From the cell containing the given text, extract its center point as (X, Y) coordinate. 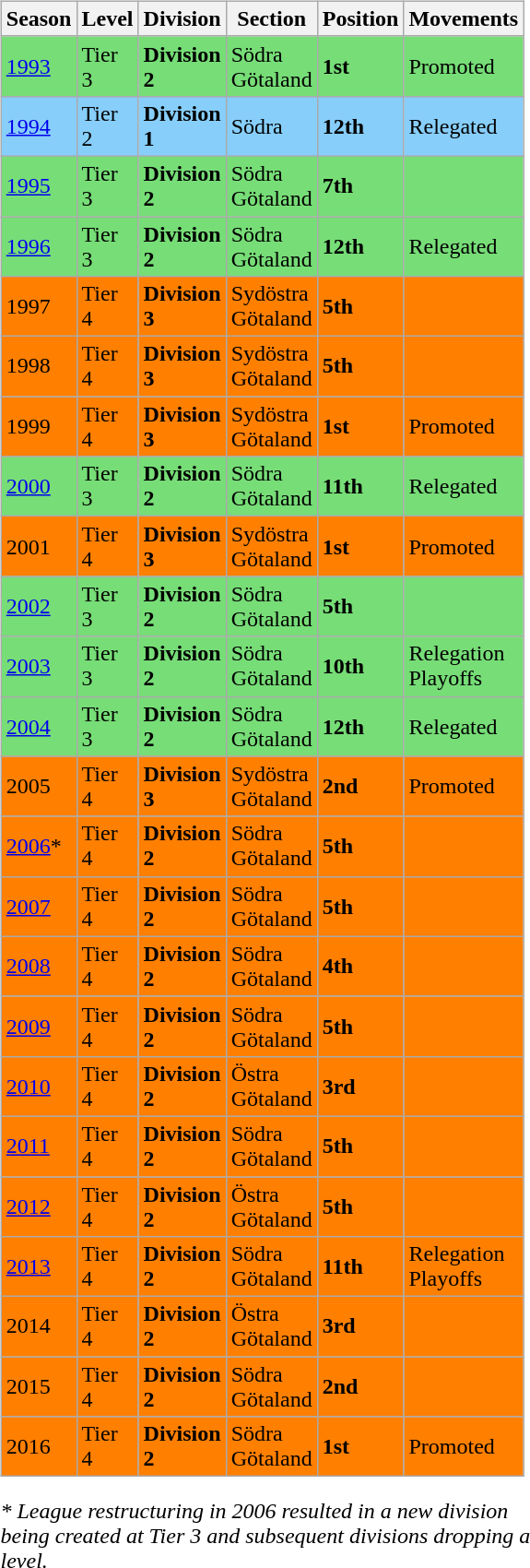
10th (360, 666)
2012 (39, 1206)
1993 (39, 66)
2016 (39, 1446)
4th (360, 967)
1996 (39, 245)
2008 (39, 967)
Level (107, 18)
7th (360, 186)
2010 (39, 1087)
2005 (39, 786)
2011 (39, 1146)
2004 (39, 727)
2014 (39, 1326)
2013 (39, 1267)
Södra (271, 125)
1997 (39, 306)
Section (271, 18)
Division 1 (183, 125)
2007 (39, 906)
2002 (39, 607)
Position (360, 18)
2015 (39, 1387)
2009 (39, 1026)
1999 (39, 426)
2003 (39, 666)
2001 (39, 546)
1998 (39, 367)
1994 (39, 125)
Season (39, 18)
Movements (464, 18)
2006* (39, 847)
Division (183, 18)
1995 (39, 186)
2000 (39, 487)
Tier 2 (107, 125)
